Capture the cell that displays the provided text and extract its (X, Y) central coordinate. 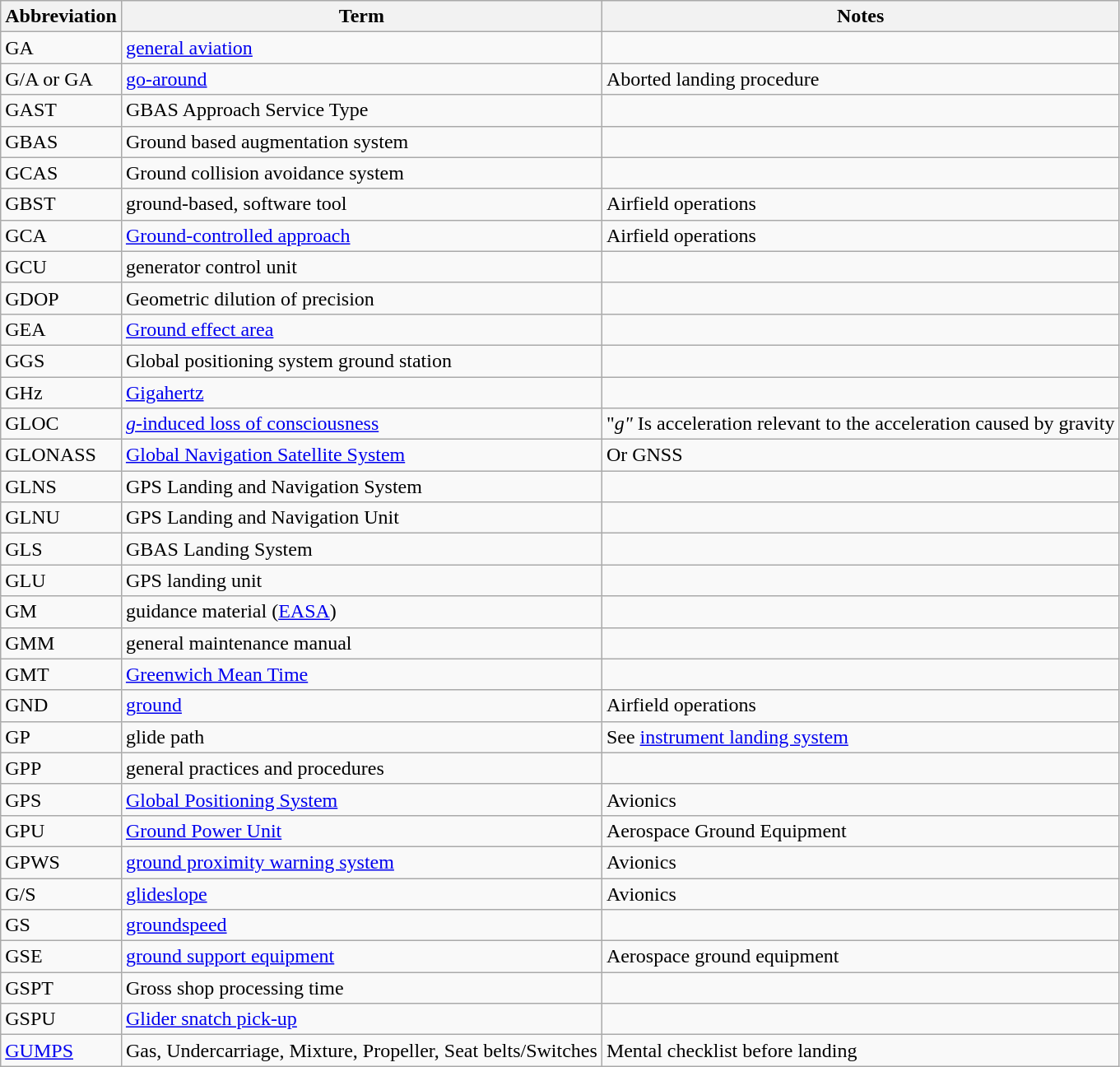
GBST (61, 204)
Global Navigation Satellite System (361, 455)
GHz (61, 393)
groundspeed (361, 925)
general maintenance manual (361, 643)
Term (361, 16)
GPS Landing and Navigation Unit (361, 518)
GPS (61, 799)
Gigahertz (361, 393)
guidance material (EASA) (361, 612)
GPP (61, 768)
GPU (61, 831)
GA (61, 48)
GBAS Landing System (361, 549)
Abbreviation (61, 16)
Ground Power Unit (361, 831)
GPWS (61, 862)
Global positioning system ground station (361, 361)
ground-based, software tool (361, 204)
GLOC (61, 424)
"g" Is acceleration relevant to the acceleration caused by gravity (861, 424)
GSE (61, 957)
GP (61, 737)
Glider snatch pick-up (361, 1019)
GDOP (61, 298)
GLU (61, 580)
GM (61, 612)
GMT (61, 674)
go-around (361, 79)
GLNS (61, 487)
GLONASS (61, 455)
GGS (61, 361)
general practices and procedures (361, 768)
generator control unit (361, 267)
Geometric dilution of precision (361, 298)
ground (361, 706)
Ground collision avoidance system (361, 173)
GEA (61, 329)
GAST (61, 110)
Ground-controlled approach (361, 235)
ground proximity warning system (361, 862)
glide path (361, 737)
GBAS Approach Service Type (361, 110)
GBAS (61, 142)
ground support equipment (361, 957)
g-induced loss of consciousness (361, 424)
Aerospace ground equipment (861, 957)
GUMPS (61, 1051)
GSPU (61, 1019)
Or GNSS (861, 455)
GMM (61, 643)
GPS landing unit (361, 580)
Global Positioning System (361, 799)
G/A or GA (61, 79)
Mental checklist before landing (861, 1051)
GSPT (61, 988)
GPS Landing and Navigation System (361, 487)
Ground effect area (361, 329)
glideslope (361, 893)
GLNU (61, 518)
GCAS (61, 173)
Aborted landing procedure (861, 79)
Ground based augmentation system (361, 142)
G/S (61, 893)
See instrument landing system (861, 737)
Gross shop processing time (361, 988)
GLS (61, 549)
GCU (61, 267)
Notes (861, 16)
Aerospace Ground Equipment (861, 831)
Gas, Undercarriage, Mixture, Propeller, Seat belts/Switches (361, 1051)
GS (61, 925)
GND (61, 706)
Greenwich Mean Time (361, 674)
GCA (61, 235)
general aviation (361, 48)
